Find where the given text appears and provide that cell's center as (X, Y) coordinate. 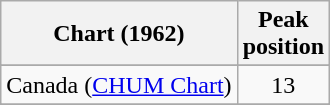
13 (283, 85)
Canada (CHUM Chart) (119, 85)
Peakposition (283, 34)
Chart (1962) (119, 34)
